Identify which cell holds the provided text, then report its (x, y) central coordinate. 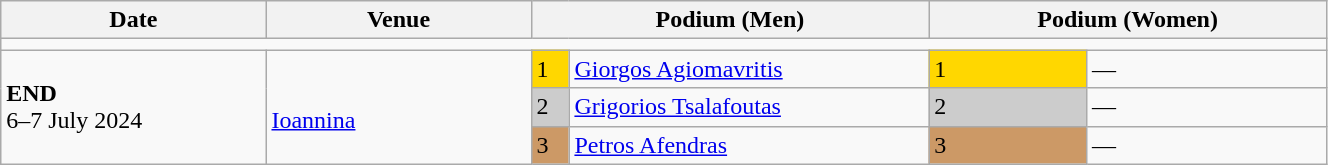
Podium (Men) (730, 20)
Petros Afendras (749, 145)
Podium (Women) (1128, 20)
END 6–7 July 2024 (134, 107)
Venue (398, 20)
Giorgos Agiomavritis (749, 69)
Ioannina (398, 107)
Date (134, 20)
Grigorios Tsalafoutas (749, 107)
